Provide the [X, Y] coordinate of the cell's center where the given text is located.  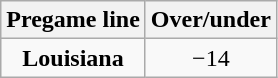
−14 [210, 58]
Louisiana [74, 58]
Over/under [210, 20]
Pregame line [74, 20]
